Scan for the cell matching the given text and deliver its (X, Y) coordinate at center. 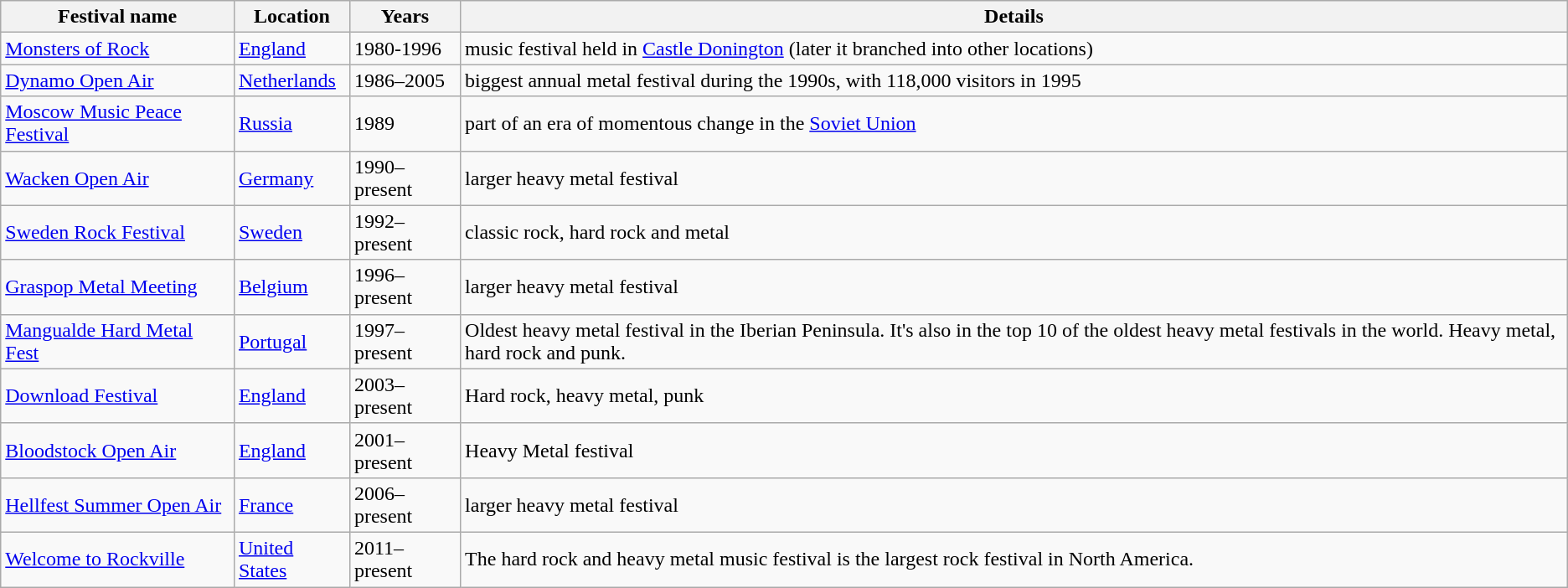
Festival name (117, 17)
2001–present (405, 451)
Mangualde Hard Metal Fest (117, 342)
Moscow Music Peace Festival (117, 124)
Download Festival (117, 395)
Details (1014, 17)
Germany (291, 178)
1986–2005 (405, 80)
Monsters of Rock (117, 49)
2003–present (405, 395)
Welcome to Rockville (117, 560)
Location (291, 17)
Hellfest Summer Open Air (117, 504)
The hard rock and heavy metal music festival is the largest rock festival in North America. (1014, 560)
Graspop Metal Meeting (117, 286)
Portugal (291, 342)
Heavy Metal festival (1014, 451)
1980-1996 (405, 49)
Belgium (291, 286)
2006–present (405, 504)
classic rock, hard rock and metal (1014, 233)
Bloodstock Open Air (117, 451)
Netherlands (291, 80)
biggest annual metal festival during the 1990s, with 118,000 visitors in 1995 (1014, 80)
Dynamo Open Air (117, 80)
Years (405, 17)
France (291, 504)
1997–present (405, 342)
Russia (291, 124)
music festival held in Castle Donington (later it branched into other locations) (1014, 49)
1990–present (405, 178)
1996–present (405, 286)
United States (291, 560)
Sweden Rock Festival (117, 233)
part of an era of momentous change in the Soviet Union (1014, 124)
Sweden (291, 233)
1989 (405, 124)
1992–present (405, 233)
Hard rock, heavy metal, punk (1014, 395)
2011–present (405, 560)
Wacken Open Air (117, 178)
